Scan for the cell matching the given text and deliver its (X, Y) coordinate at center. 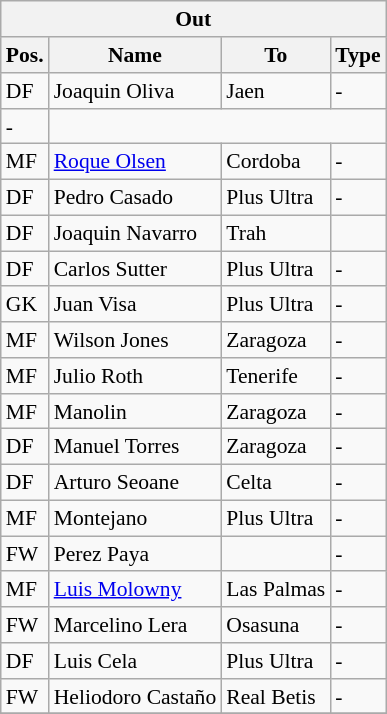
Pos. (25, 55)
Tenerife (276, 376)
Jaen (276, 91)
Las Palmas (276, 589)
Trah (276, 233)
Joaquin Navarro (136, 233)
Juan Visa (136, 304)
Julio Roth (136, 376)
Roque Olsen (136, 162)
Manolin (136, 411)
GK (25, 304)
Cordoba (276, 162)
Pedro Casado (136, 197)
Manuel Torres (136, 447)
Heliodoro Castaño (136, 696)
Montejano (136, 518)
Out (194, 19)
Osasuna (276, 625)
To (276, 55)
Joaquin Oliva (136, 91)
Carlos Sutter (136, 269)
Arturo Seoane (136, 482)
Luis Cela (136, 661)
Real Betis (276, 696)
Celta (276, 482)
Luis Molowny (136, 589)
Type (358, 55)
Marcelino Lera (136, 625)
Wilson Jones (136, 340)
Name (136, 55)
Perez Paya (136, 554)
